Extract the [X, Y] coordinate from the center of the cell holding the provided text.  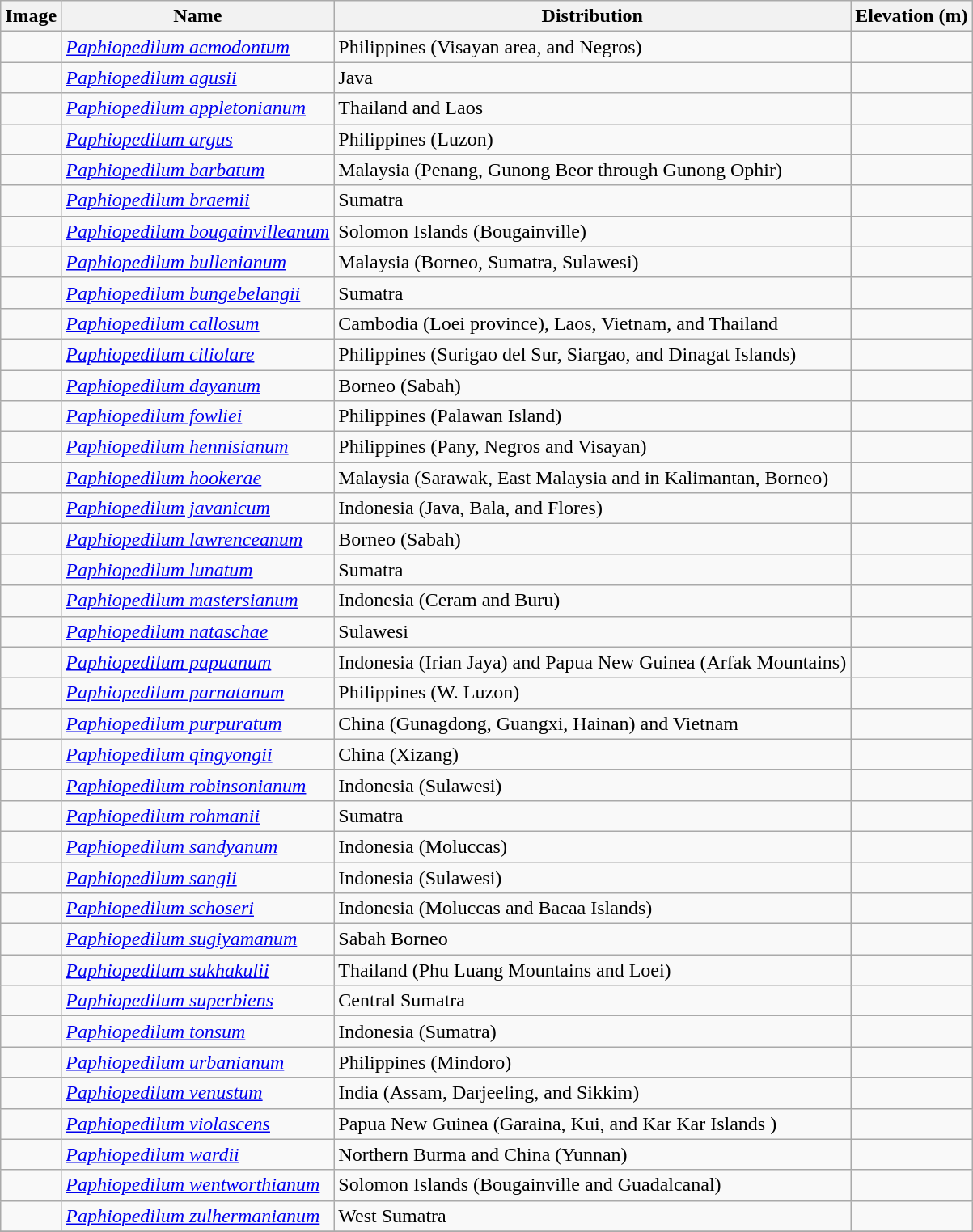
Philippines (Pany, Negros and Visayan) [592, 447]
Paphiopedilum lawrenceanum [197, 539]
Paphiopedilum sukhakulii [197, 970]
Paphiopedilum callosum [197, 323]
Cambodia (Loei province), Laos, Vietnam, and Thailand [592, 323]
Paphiopedilum javanicum [197, 508]
West Sumatra [592, 1216]
Indonesia (Sumatra) [592, 1032]
Paphiopedilum appletonianum [197, 108]
Philippines (Visayan area, and Negros) [592, 47]
Paphiopedilum urbanianum [197, 1062]
China (Xizang) [592, 754]
Paphiopedilum bullenianum [197, 262]
Paphiopedilum zulhermanianum [197, 1216]
China (Gunagdong, Guangxi, Hainan) and Vietnam [592, 724]
Paphiopedilum robinsonianum [197, 785]
Image [31, 16]
Paphiopedilum acmodontum [197, 47]
Solomon Islands (Bougainville and Guadalcanal) [592, 1185]
Indonesia (Moluccas) [592, 846]
Paphiopedilum sandyanum [197, 846]
Paphiopedilum sangii [197, 877]
Solomon Islands (Bougainville) [592, 231]
Paphiopedilum purpuratum [197, 724]
Indonesia (Ceram and Buru) [592, 601]
Central Sumatra [592, 1001]
Paphiopedilum wardii [197, 1154]
Paphiopedilum violascens [197, 1124]
Thailand and Laos [592, 108]
Paphiopedilum lunatum [197, 570]
Paphiopedilum nataschae [197, 631]
Paphiopedilum schoseri [197, 909]
Philippines (Surigao del Sur, Siargao, and Dinagat Islands) [592, 354]
India (Assam, Darjeeling, and Sikkim) [592, 1093]
Papua New Guinea (Garaina, Kui, and Kar Kar Islands ) [592, 1124]
Paphiopedilum sugiyamanum [197, 939]
Paphiopedilum hennisianum [197, 447]
Paphiopedilum argus [197, 139]
Philippines (Luzon) [592, 139]
Sabah Borneo [592, 939]
Paphiopedilum parnatanum [197, 693]
Philippines (Mindoro) [592, 1062]
Name [197, 16]
Malaysia (Borneo, Sumatra, Sulawesi) [592, 262]
Indonesia (Java, Bala, and Flores) [592, 508]
Paphiopedilum braemii [197, 200]
Paphiopedilum dayanum [197, 386]
Thailand (Phu Luang Mountains and Loei) [592, 970]
Indonesia (Moluccas and Bacaa Islands) [592, 909]
Paphiopedilum bougainvilleanum [197, 231]
Paphiopedilum fowliei [197, 416]
Paphiopedilum mastersianum [197, 601]
Java [592, 78]
Paphiopedilum ciliolare [197, 354]
Malaysia (Sarawak, East Malaysia and in Kalimantan, Borneo) [592, 478]
Paphiopedilum rohmanii [197, 816]
Sulawesi [592, 631]
Paphiopedilum tonsum [197, 1032]
Paphiopedilum qingyongii [197, 754]
Indonesia (Irian Jaya) and Papua New Guinea (Arfak Mountains) [592, 662]
Distribution [592, 16]
Philippines (Palawan Island) [592, 416]
Paphiopedilum agusii [197, 78]
Paphiopedilum barbatum [197, 170]
Paphiopedilum superbiens [197, 1001]
Paphiopedilum wentworthianum [197, 1185]
Paphiopedilum venustum [197, 1093]
Northern Burma and China (Yunnan) [592, 1154]
Elevation (m) [912, 16]
Malaysia (Penang, Gunong Beor through Gunong Ophir) [592, 170]
Paphiopedilum hookerae [197, 478]
Philippines (W. Luzon) [592, 693]
Paphiopedilum papuanum [197, 662]
Paphiopedilum bungebelangii [197, 293]
